From the cell containing the given text, extract its center point as [x, y] coordinate. 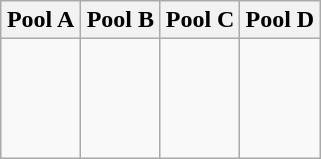
Pool C [200, 20]
Pool B [120, 20]
Pool A [41, 20]
Pool D [280, 20]
